Detect which cell encompasses the target text, then output its [X, Y] center coordinate. 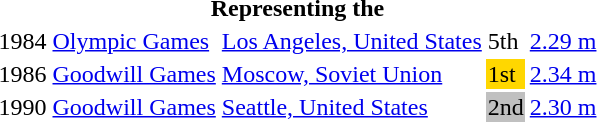
Seattle, United States [352, 107]
5th [506, 41]
Moscow, Soviet Union [352, 74]
Olympic Games [134, 41]
2nd [506, 107]
Los Angeles, United States [352, 41]
1st [506, 74]
